Search for the cell housing the specified text and yield its (x, y) center coordinate. 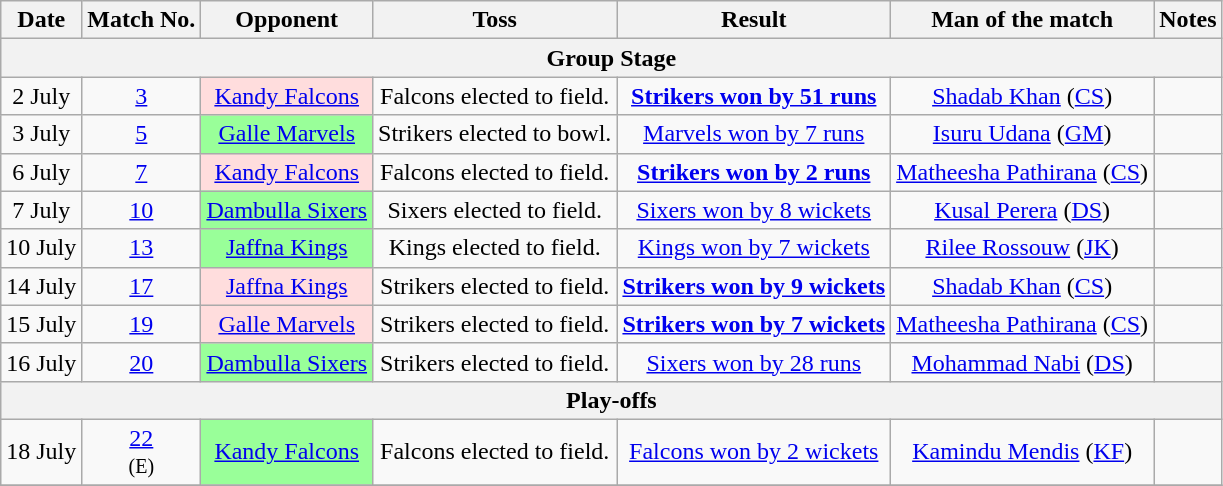
6 July (42, 172)
Falcons won by 2 wickets (754, 452)
Kings elected to field. (495, 248)
2 July (42, 96)
Toss (495, 20)
7 July (42, 210)
Play-offs (612, 400)
Strikers won by 51 runs (754, 96)
17 (142, 286)
Strikers won by 9 wickets (754, 286)
10 July (42, 248)
Match No. (142, 20)
14 July (42, 286)
Opponent (287, 20)
Group Stage (612, 58)
Sixers won by 8 wickets (754, 210)
15 July (42, 324)
Sixers won by 28 runs (754, 362)
13 (142, 248)
5 (142, 134)
Kusal Perera (DS) (1022, 210)
Kings won by 7 wickets (754, 248)
Mohammad Nabi (DS) (1022, 362)
Rilee Rossouw (JK) (1022, 248)
Sixers elected to field. (495, 210)
Notes (1188, 20)
Result (754, 20)
Date (42, 20)
Strikers won by 7 wickets (754, 324)
Man of the match (1022, 20)
18 July (42, 452)
7 (142, 172)
Strikers won by 2 runs (754, 172)
3 July (42, 134)
Isuru Udana (GM) (1022, 134)
Marvels won by 7 runs (754, 134)
20 (142, 362)
10 (142, 210)
16 July (42, 362)
Kamindu Mendis (KF) (1022, 452)
19 (142, 324)
Strikers elected to bowl. (495, 134)
22 (E) (142, 452)
3 (142, 96)
